Search for the cell housing the specified text and yield its (x, y) center coordinate. 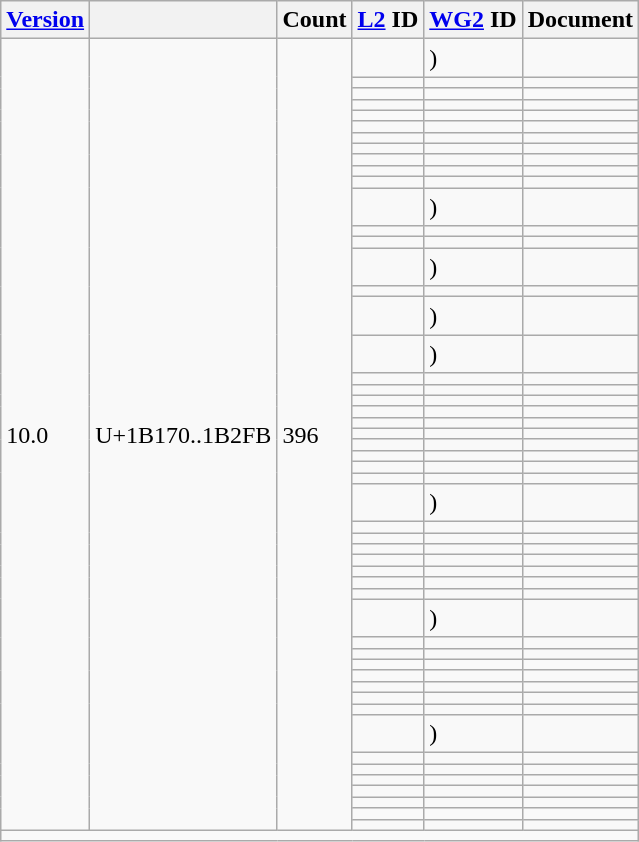
U+1B170..1B2FB (184, 434)
10.0 (46, 434)
Count (314, 20)
L2 ID (388, 20)
WG2 ID (473, 20)
Version (46, 20)
Document (580, 20)
396 (314, 434)
